Pinpoint the cell where the given text exists, returning its (X, Y) midpoint coordinate. 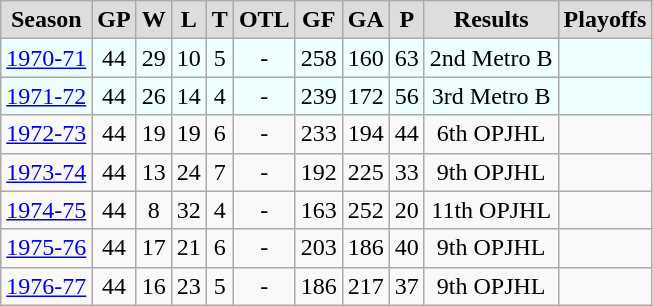
W (154, 20)
26 (154, 96)
11th OPJHL (491, 210)
23 (188, 286)
T (220, 20)
GA (366, 20)
L (188, 20)
160 (366, 58)
17 (154, 248)
7 (220, 172)
Results (491, 20)
14 (188, 96)
233 (318, 134)
1974-75 (46, 210)
33 (406, 172)
37 (406, 286)
225 (366, 172)
21 (188, 248)
OTL (264, 20)
1970-71 (46, 58)
29 (154, 58)
192 (318, 172)
3rd Metro B (491, 96)
1976-77 (46, 286)
217 (366, 286)
6th OPJHL (491, 134)
P (406, 20)
40 (406, 248)
13 (154, 172)
252 (366, 210)
56 (406, 96)
GF (318, 20)
Playoffs (605, 20)
258 (318, 58)
Season (46, 20)
194 (366, 134)
20 (406, 210)
203 (318, 248)
172 (366, 96)
10 (188, 58)
1975-76 (46, 248)
63 (406, 58)
163 (318, 210)
1973-74 (46, 172)
2nd Metro B (491, 58)
32 (188, 210)
24 (188, 172)
GP (114, 20)
8 (154, 210)
1972-73 (46, 134)
1971-72 (46, 96)
239 (318, 96)
16 (154, 286)
